Return [X, Y] of the center of cell containing provided text 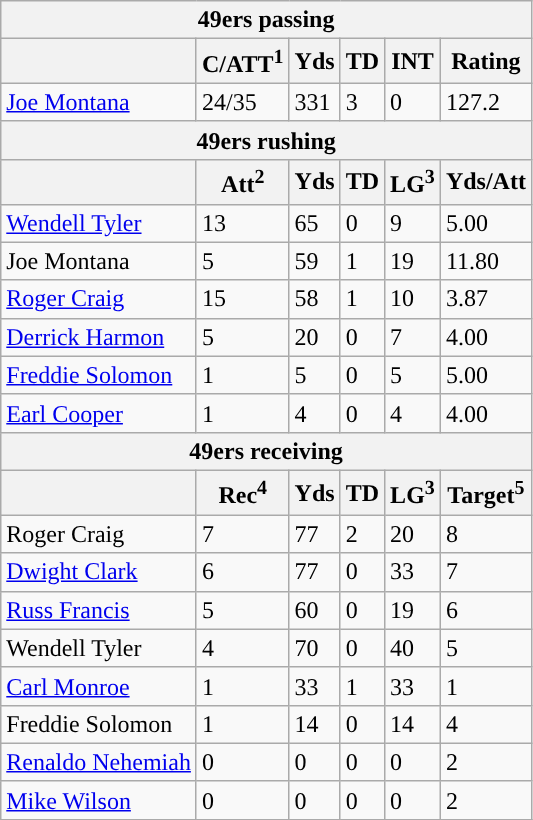
24/35 [242, 102]
40 [413, 648]
60 [314, 610]
Rating [486, 62]
65 [314, 223]
C/ATT1 [242, 62]
Derrick Harmon [99, 337]
Rec4 [242, 492]
127.2 [486, 102]
INT [413, 62]
10 [413, 299]
Carl Monroe [99, 686]
3 [362, 102]
59 [314, 261]
Renaldo Nehemiah [99, 762]
9 [413, 223]
Yds/Att [486, 182]
49ers rushing [266, 140]
49ers receiving [266, 451]
13 [242, 223]
Mike Wilson [99, 800]
Dwight Clark [99, 572]
3.87 [486, 299]
8 [486, 534]
70 [314, 648]
49ers passing [266, 20]
15 [242, 299]
Earl Cooper [99, 413]
331 [314, 102]
58 [314, 299]
11.80 [486, 261]
Russ Francis [99, 610]
Target5 [486, 492]
Att2 [242, 182]
